From the cell containing the given text, extract its center point as [x, y] coordinate. 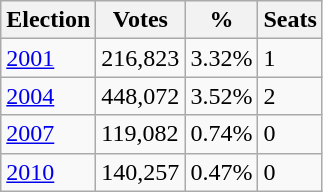
1 [290, 58]
2004 [48, 96]
Seats [290, 20]
3.52% [222, 96]
140,257 [140, 172]
2007 [48, 134]
Votes [140, 20]
3.32% [222, 58]
0.74% [222, 134]
2 [290, 96]
119,082 [140, 134]
2001 [48, 58]
% [222, 20]
216,823 [140, 58]
0.47% [222, 172]
448,072 [140, 96]
2010 [48, 172]
Election [48, 20]
